Identify which cell holds the provided text, then report its [x, y] central coordinate. 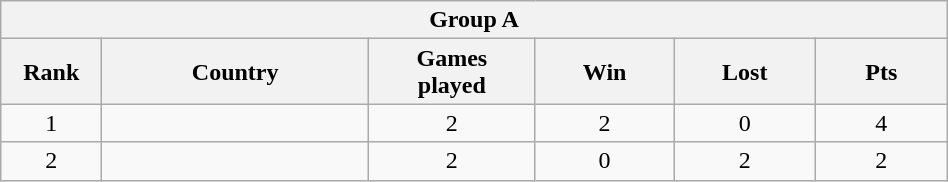
Group A [474, 20]
Games played [452, 72]
Pts [881, 72]
Lost [744, 72]
Win [604, 72]
1 [52, 123]
Rank [52, 72]
Country [236, 72]
4 [881, 123]
